For the text-containing cell, return its midpoint in (x, y) coordinate format. 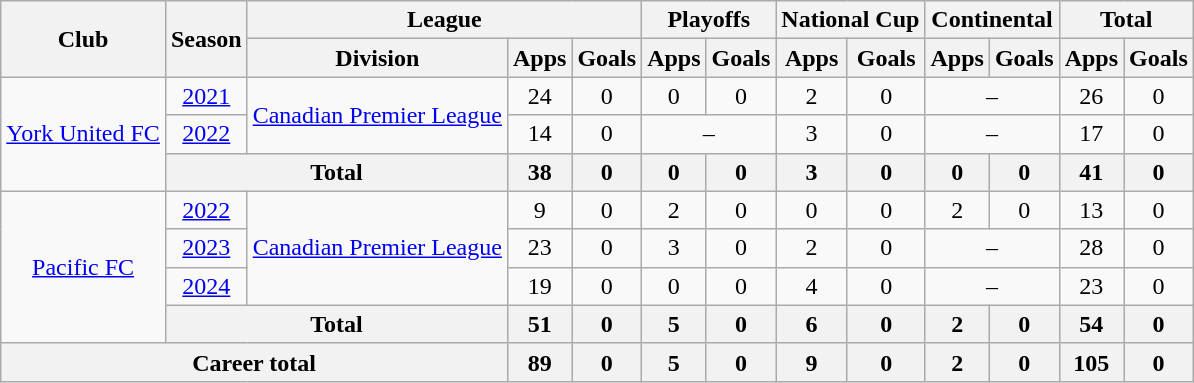
105 (1091, 362)
24 (539, 96)
6 (812, 324)
2023 (206, 248)
17 (1091, 134)
York United FC (84, 134)
14 (539, 134)
League (444, 20)
26 (1091, 96)
2024 (206, 286)
38 (539, 172)
Club (84, 39)
Season (206, 39)
Division (377, 58)
Continental (992, 20)
28 (1091, 248)
51 (539, 324)
2021 (206, 96)
13 (1091, 210)
41 (1091, 172)
89 (539, 362)
19 (539, 286)
4 (812, 286)
Career total (254, 362)
Pacific FC (84, 267)
Playoffs (709, 20)
National Cup (850, 20)
54 (1091, 324)
